Extract the [x, y] coordinate from the center of the cell holding the provided text.  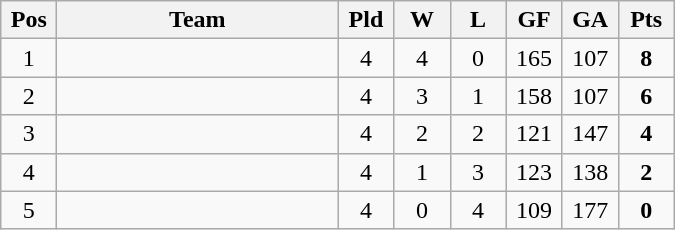
Pts [646, 20]
121 [534, 134]
GF [534, 20]
123 [534, 172]
5 [29, 210]
GA [590, 20]
8 [646, 58]
L [478, 20]
165 [534, 58]
158 [534, 96]
138 [590, 172]
Pos [29, 20]
Team [198, 20]
6 [646, 96]
109 [534, 210]
W [422, 20]
177 [590, 210]
Pld [366, 20]
147 [590, 134]
